Return (X, Y) of the center of cell containing provided text 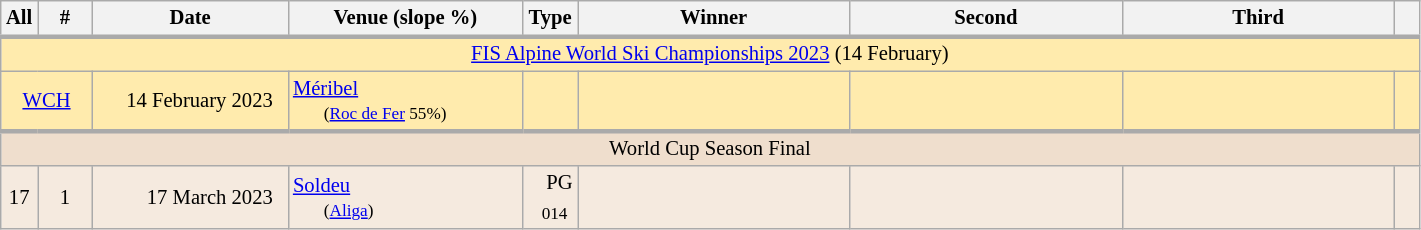
1 (66, 198)
17 March 2023 (190, 198)
Venue (slope %) (406, 18)
Third (1258, 18)
All (20, 18)
Date (190, 18)
Soldeu (Aliga) (406, 198)
17 (20, 198)
PG 014 (550, 198)
Winner (714, 18)
FIS Alpine World Ski Championships 2023 (14 February) (710, 54)
Type (550, 18)
WCH (47, 100)
Second (986, 18)
# (66, 18)
Méribel (Roc de Fer 55%) (406, 100)
14 February 2023 (190, 100)
World Cup Season Final (710, 148)
